Identify which cell holds the provided text, then report its (x, y) central coordinate. 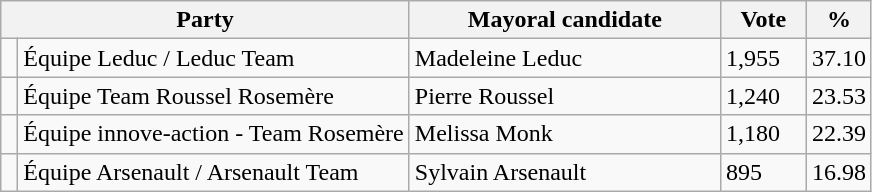
23.53 (838, 96)
1,240 (763, 96)
Équipe innove-action - Team Rosemère (214, 134)
37.10 (838, 58)
1,180 (763, 134)
1,955 (763, 58)
Party (206, 20)
22.39 (838, 134)
Melissa Monk (564, 134)
% (838, 20)
16.98 (838, 172)
Sylvain Arsenault (564, 172)
Équipe Arsenault / Arsenault Team (214, 172)
Équipe Team Roussel Rosemère (214, 96)
Madeleine Leduc (564, 58)
Pierre Roussel (564, 96)
895 (763, 172)
Vote (763, 20)
Mayoral candidate (564, 20)
Équipe Leduc / Leduc Team (214, 58)
